Extract the (X, Y) coordinate from the center of the cell holding the provided text.  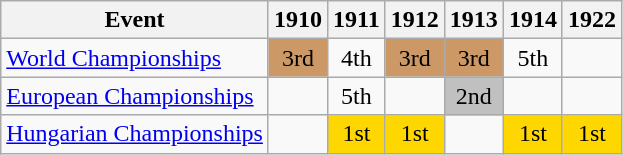
Event (135, 20)
1910 (298, 20)
European Championships (135, 96)
1912 (414, 20)
World Championships (135, 58)
2nd (474, 96)
4th (357, 58)
1913 (474, 20)
1914 (532, 20)
1922 (592, 20)
Hungarian Championships (135, 134)
1911 (357, 20)
